Find where the given text appears and provide that cell's center as (X, Y) coordinate. 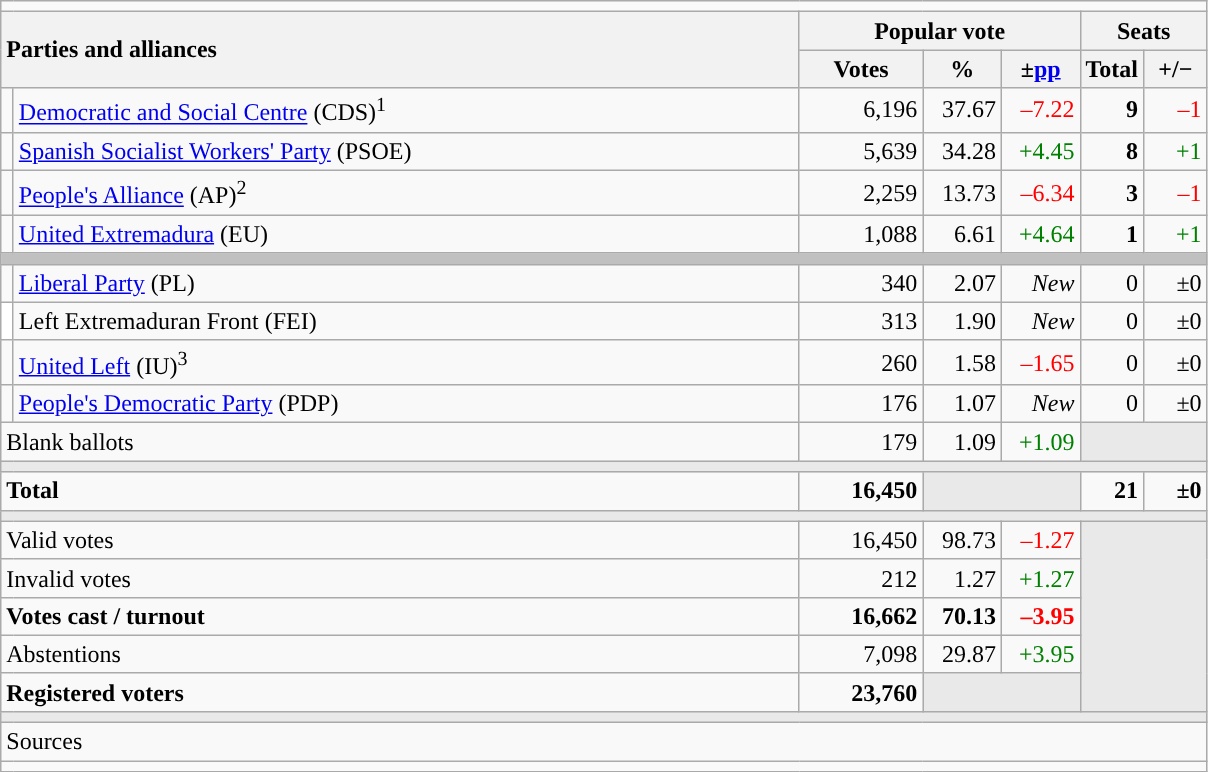
5,639 (861, 151)
–6.34 (1040, 194)
Democratic and Social Centre (CDS)1 (406, 110)
1.90 (962, 321)
Popular vote (940, 31)
2,259 (861, 194)
Abstentions (400, 654)
9 (1112, 110)
–1.65 (1040, 362)
Registered voters (400, 692)
Spanish Socialist Workers' Party (PSOE) (406, 151)
1,088 (861, 234)
6.61 (962, 234)
21 (1112, 491)
People's Alliance (AP)2 (406, 194)
1.58 (962, 362)
Votes cast / turnout (400, 616)
23,760 (861, 692)
176 (861, 404)
–7.22 (1040, 110)
% (962, 69)
Sources (604, 742)
260 (861, 362)
313 (861, 321)
+3.95 (1040, 654)
Invalid votes (400, 578)
+1.09 (1040, 442)
Parties and alliances (400, 50)
Left Extremaduran Front (FEI) (406, 321)
179 (861, 442)
2.07 (962, 283)
United Left (IU)3 (406, 362)
98.73 (962, 540)
1.07 (962, 404)
–1.27 (1040, 540)
29.87 (962, 654)
3 (1112, 194)
+4.45 (1040, 151)
Valid votes (400, 540)
340 (861, 283)
Blank ballots (400, 442)
+4.64 (1040, 234)
7,098 (861, 654)
People's Democratic Party (PDP) (406, 404)
1.09 (962, 442)
34.28 (962, 151)
16,662 (861, 616)
8 (1112, 151)
±pp (1040, 69)
Liberal Party (PL) (406, 283)
70.13 (962, 616)
United Extremadura (EU) (406, 234)
–3.95 (1040, 616)
37.67 (962, 110)
+/− (1176, 69)
Seats (1144, 31)
13.73 (962, 194)
212 (861, 578)
1.27 (962, 578)
6,196 (861, 110)
1 (1112, 234)
Votes (861, 69)
+1.27 (1040, 578)
